Output the (X, Y) coordinate of the center of the cell containing the given text.  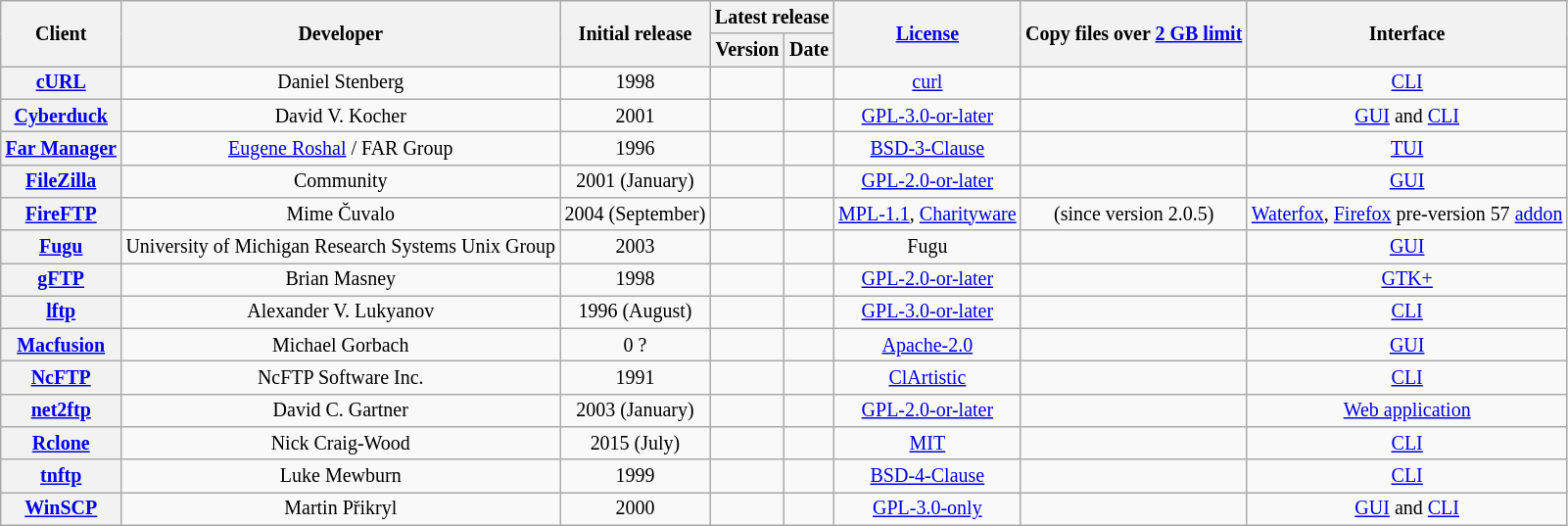
David V. Kocher (341, 116)
tnftp (61, 476)
FileZilla (61, 180)
Client (61, 33)
2001 (January) (635, 180)
Martin Přikryl (341, 509)
Alexander V. Lukyanov (341, 311)
curl (927, 82)
Version (747, 51)
Interface (1406, 33)
ClArtistic (927, 378)
Luke Mewburn (341, 476)
Latest release (772, 18)
NcFTP Software Inc. (341, 378)
2003 (January) (635, 411)
2003 (635, 247)
0 ? (635, 345)
License (927, 33)
Michael Gorbach (341, 345)
MIT (927, 443)
Apache-2.0 (927, 345)
(since version 2.0.5) (1134, 214)
Initial release (635, 33)
1996 (August) (635, 311)
1999 (635, 476)
Rclone (61, 443)
Mime Čuvalo (341, 214)
Brian Masney (341, 280)
Cyberduck (61, 116)
2000 (635, 509)
Date (809, 51)
cURL (61, 82)
BSD-3-Clause (927, 149)
1996 (635, 149)
2001 (635, 116)
BSD-4-Clause (927, 476)
Community (341, 180)
1991 (635, 378)
lftp (61, 311)
Waterfox, Firefox pre-version 57 addon (1406, 214)
Copy files over 2 GB limit (1134, 33)
NcFTP (61, 378)
GPL-3.0-only (927, 509)
Web application (1406, 411)
Macfusion (61, 345)
FireFTP (61, 214)
net2ftp (61, 411)
Nick Craig-Wood (341, 443)
Eugene Roshal / FAR Group (341, 149)
GTK+ (1406, 280)
WinSCP (61, 509)
Daniel Stenberg (341, 82)
2004 (September) (635, 214)
University of Michigan Research Systems Unix Group (341, 247)
Far Manager (61, 149)
TUI (1406, 149)
MPL-1.1, Charityware (927, 214)
Developer (341, 33)
2015 (July) (635, 443)
gFTP (61, 280)
David C. Gartner (341, 411)
